Detect which cell encompasses the target text, then output its [X, Y] center coordinate. 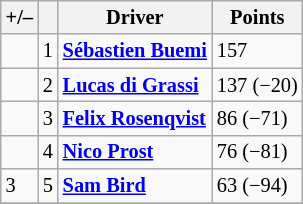
Sébastien Buemi [135, 51]
Lucas di Grassi [135, 85]
137 (−20) [258, 85]
Felix Rosenqvist [135, 118]
4 [48, 152]
+/– [20, 17]
Sam Bird [135, 186]
Nico Prost [135, 152]
5 [48, 186]
Driver [135, 17]
86 (−71) [258, 118]
76 (−81) [258, 152]
2 [48, 85]
157 [258, 51]
63 (−94) [258, 186]
Points [258, 17]
1 [48, 51]
